Capture the cell that displays the provided text and extract its (X, Y) central coordinate. 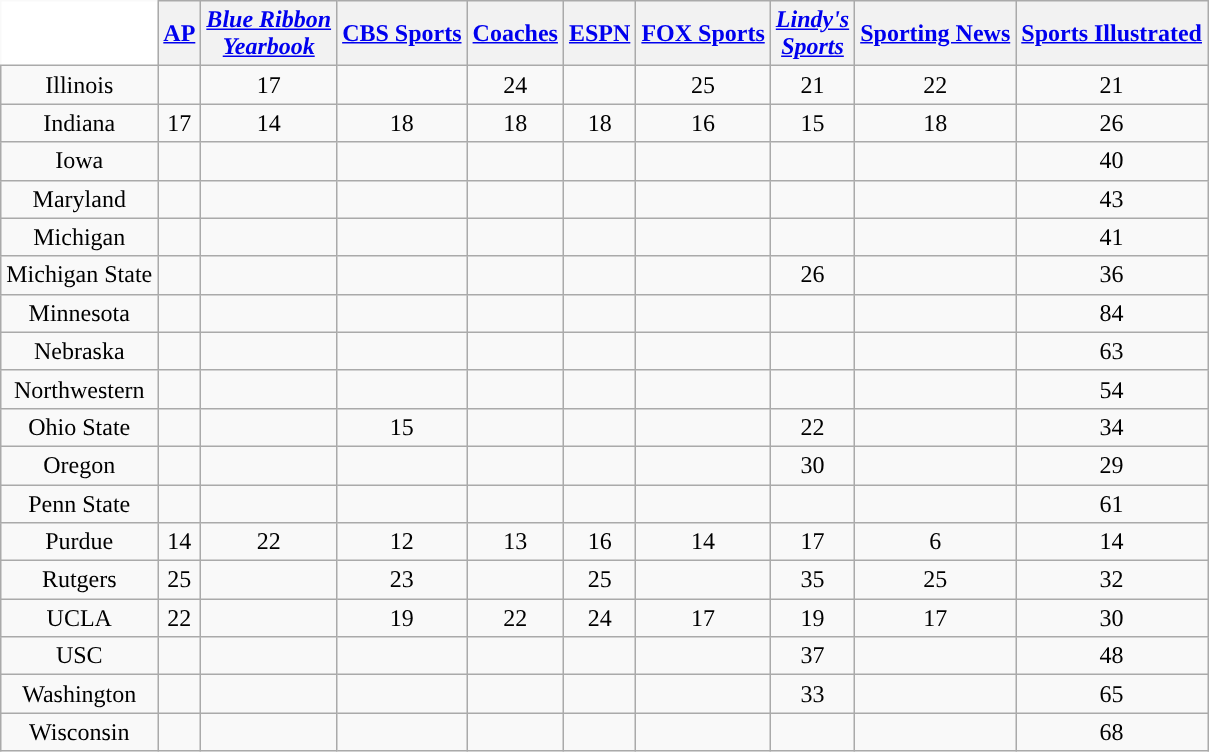
CBS Sports (402, 34)
ESPN (599, 34)
34 (1112, 427)
Penn State (80, 503)
Indiana (80, 123)
AP (180, 34)
Michigan State (80, 275)
Wisconsin (80, 732)
Iowa (80, 161)
63 (1112, 351)
Coaches (515, 34)
Oregon (80, 465)
43 (1112, 199)
Sporting News (936, 34)
36 (1112, 275)
48 (1112, 656)
Northwestern (80, 389)
54 (1112, 389)
Rutgers (80, 580)
13 (515, 542)
12 (402, 542)
65 (1112, 694)
41 (1112, 237)
32 (1112, 580)
Blue RibbonYearbook (269, 34)
35 (812, 580)
29 (1112, 465)
Sports Illustrated (1112, 34)
37 (812, 656)
23 (402, 580)
Minnesota (80, 313)
33 (812, 694)
Maryland (80, 199)
UCLA (80, 618)
Michigan (80, 237)
68 (1112, 732)
Lindy'sSports (812, 34)
6 (936, 542)
USC (80, 656)
Ohio State (80, 427)
Nebraska (80, 351)
Illinois (80, 85)
40 (1112, 161)
61 (1112, 503)
Purdue (80, 542)
84 (1112, 313)
Washington (80, 694)
FOX Sports (703, 34)
